Return the (x, y) coordinate for the center point of the cell that contains the specified text.  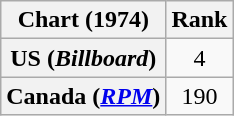
US (Billboard) (84, 58)
Chart (1974) (84, 20)
Canada (RPM) (84, 96)
190 (200, 96)
Rank (200, 20)
4 (200, 58)
